Identify which cell holds the provided text, then report its [X, Y] central coordinate. 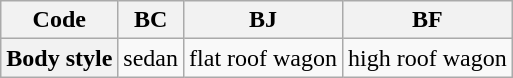
BJ [264, 20]
BF [428, 20]
high roof wagon [428, 58]
Code [60, 20]
flat roof wagon [264, 58]
sedan [151, 58]
BC [151, 20]
Body style [60, 58]
